For the text-containing cell, return its midpoint in [x, y] coordinate format. 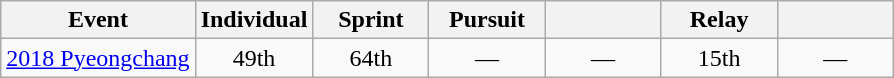
Individual [254, 20]
2018 Pyeongchang [98, 58]
Relay [719, 20]
Sprint [371, 20]
64th [371, 58]
49th [254, 58]
Event [98, 20]
15th [719, 58]
Pursuit [487, 20]
